Pinpoint the cell where the given text exists, returning its [X, Y] midpoint coordinate. 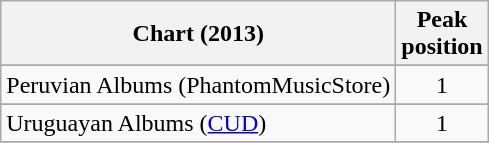
Chart (2013) [198, 34]
Peakposition [442, 34]
Peruvian Albums (PhantomMusicStore) [198, 85]
Uruguayan Albums (CUD) [198, 123]
